Return (x, y) of the center of cell containing provided text 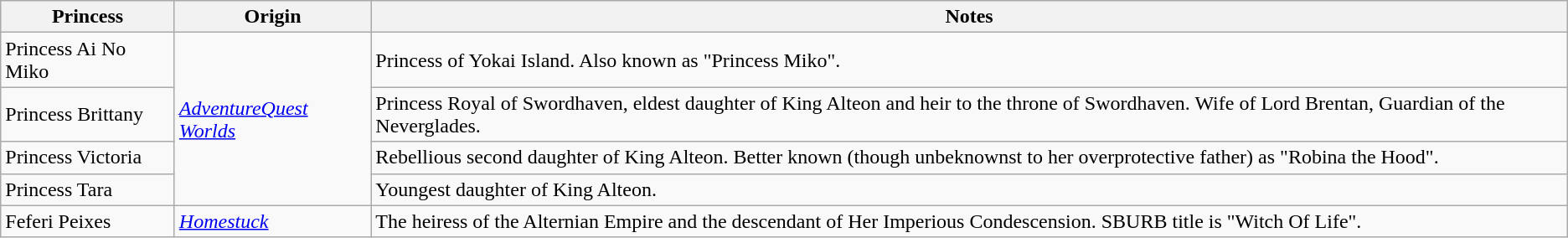
Homestuck (272, 221)
Princess Ai No Miko (88, 60)
Notes (969, 17)
Princess Tara (88, 189)
Princess of Yokai Island. Also known as "Princess Miko". (969, 60)
AdventureQuest Worlds (272, 119)
Origin (272, 17)
Princess Royal of Swordhaven, eldest daughter of King Alteon and heir to the throne of Swordhaven. Wife of Lord Brentan, Guardian of the Neverglades. (969, 114)
Princess Brittany (88, 114)
Youngest daughter of King Alteon. (969, 189)
Rebellious second daughter of King Alteon. Better known (though unbeknownst to her overprotective father) as "Robina the Hood". (969, 158)
Princess (88, 17)
Feferi Peixes (88, 221)
Princess Victoria (88, 158)
The heiress of the Alternian Empire and the descendant of Her Imperious Condescension. SBURB title is "Witch Of Life". (969, 221)
